Provide the [x, y] coordinate of the cell's center where the given text is located.  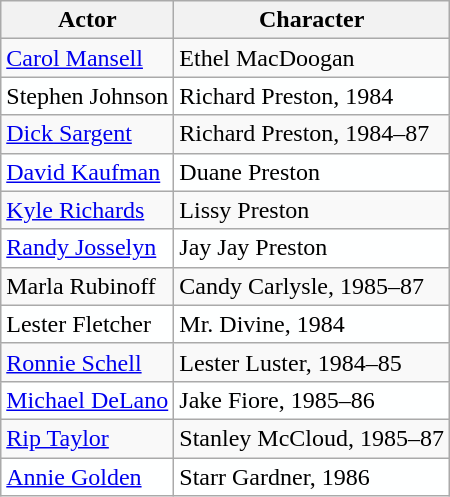
Richard Preston, 1984–87 [312, 134]
Rip Taylor [88, 438]
Jay Jay Preston [312, 248]
Duane Preston [312, 172]
Ethel MacDoogan [312, 58]
Michael DeLano [88, 400]
Carol Mansell [88, 58]
Starr Gardner, 1986 [312, 477]
David Kaufman [88, 172]
Randy Josselyn [88, 248]
Candy Carlysle, 1985–87 [312, 286]
Actor [88, 20]
Ronnie Schell [88, 362]
Lester Luster, 1984–85 [312, 362]
Annie Golden [88, 477]
Mr. Divine, 1984 [312, 324]
Richard Preston, 1984 [312, 96]
Stephen Johnson [88, 96]
Jake Fiore, 1985–86 [312, 400]
Kyle Richards [88, 210]
Stanley McCloud, 1985–87 [312, 438]
Character [312, 20]
Lester Fletcher [88, 324]
Lissy Preston [312, 210]
Dick Sargent [88, 134]
Marla Rubinoff [88, 286]
